Extract the (X, Y) coordinate from the center of the cell holding the provided text.  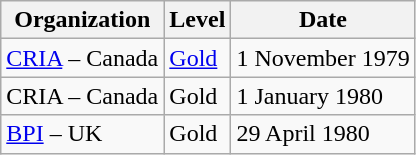
Level (198, 20)
Date (323, 20)
29 April 1980 (323, 134)
BPI – UK (82, 134)
1 November 1979 (323, 58)
1 January 1980 (323, 96)
Organization (82, 20)
